Provide the (x, y) coordinate of the cell's center where the given text is located.  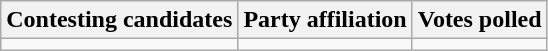
Votes polled (480, 20)
Party affiliation (325, 20)
Contesting candidates (120, 20)
